Capture the cell that displays the provided text and extract its [X, Y] central coordinate. 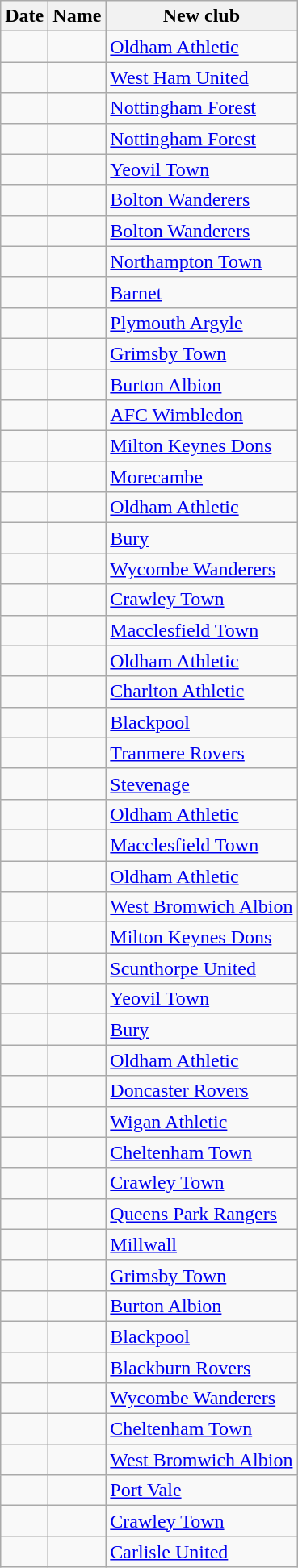
Charlton Athletic [202, 692]
Doncaster Rovers [202, 1091]
Northampton Town [202, 261]
AFC Wimbledon [202, 416]
Scunthorpe United [202, 968]
Stevenage [202, 784]
Blackburn Rovers [202, 1368]
Tranmere Rovers [202, 753]
Port Vale [202, 1491]
Name [78, 16]
West Ham United [202, 77]
Morecambe [202, 477]
Queens Park Rangers [202, 1214]
Carlisle United [202, 1552]
New club [202, 16]
Plymouth Argyle [202, 323]
Wigan Athletic [202, 1122]
Date [24, 16]
Millwall [202, 1244]
Barnet [202, 292]
